Identify which cell holds the provided text, then report its [x, y] central coordinate. 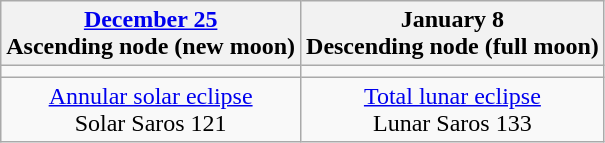
Total lunar eclipseLunar Saros 133 [453, 110]
December 25Ascending node (new moon) [151, 34]
Annular solar eclipseSolar Saros 121 [151, 110]
January 8Descending node (full moon) [453, 34]
